Determine the [x, y] coordinate at the center of the cell enclosing the given text.  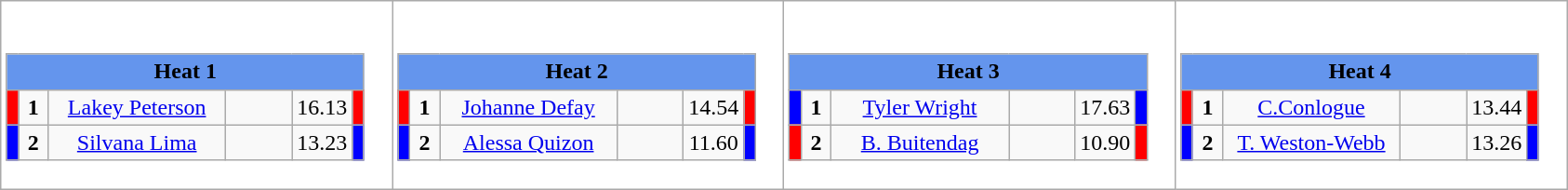
Johanne Defay [528, 107]
Silvana Lima [138, 142]
Tyler Wright [921, 107]
13.23 [322, 142]
17.63 [1105, 107]
14.54 [714, 107]
B. Buitendag [921, 142]
C.Conlogue [1311, 107]
Heat 3 [968, 72]
13.26 [1497, 142]
10.90 [1105, 142]
Heat 1 1 Lakey Peterson 16.13 2 Silvana Lima 13.23 [197, 95]
Lakey Peterson [138, 107]
Heat 2 [577, 72]
11.60 [714, 142]
Heat 4 1 C.Conlogue 13.44 2 T. Weston-Webb 13.26 [1371, 95]
Alessa Quizon [528, 142]
16.13 [322, 107]
T. Weston-Webb [1311, 142]
Heat 4 [1360, 72]
Heat 1 [185, 72]
Heat 2 1 Johanne Defay 14.54 2 Alessa Quizon 11.60 [588, 95]
13.44 [1497, 107]
Heat 3 1 Tyler Wright 17.63 2 B. Buitendag 10.90 [980, 95]
